Capture the cell that displays the provided text and extract its (x, y) central coordinate. 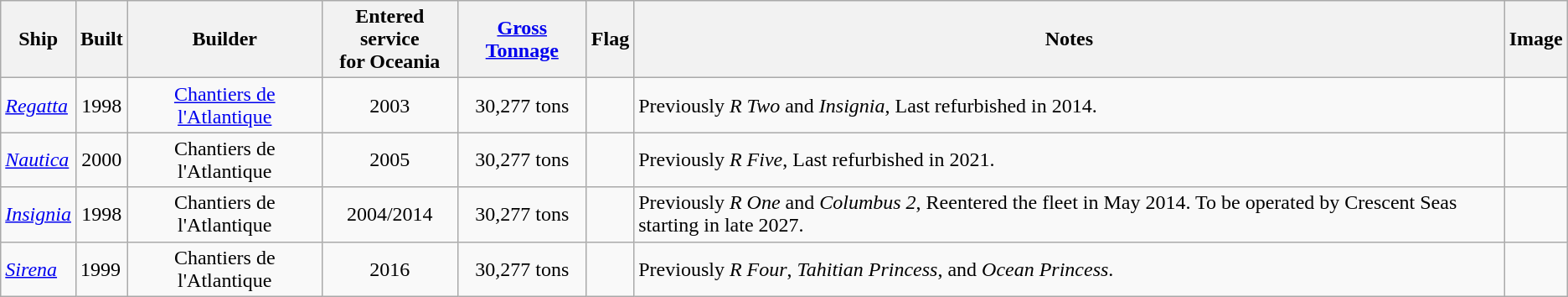
Builder (224, 39)
2004/2014 (389, 215)
Entered servicefor Oceania (389, 39)
Regatta (39, 106)
Ship (39, 39)
Gross Tonnage (522, 39)
Image (1536, 39)
Previously R Two and Insignia, Last refurbished in 2014. (1069, 106)
Previously R One and Columbus 2, Reentered the fleet in May 2014. To be operated by Crescent Seas starting in late 2027. (1069, 215)
Nautica (39, 159)
Flag (610, 39)
Insignia (39, 215)
Notes (1069, 39)
Previously R Four, Tahitian Princess, and Ocean Princess. (1069, 268)
1999 (101, 268)
2005 (389, 159)
2000 (101, 159)
Sirena (39, 268)
Previously R Five, Last refurbished in 2021. (1069, 159)
Built (101, 39)
2016 (389, 268)
2003 (389, 106)
